From the cell containing the given text, extract its center point as [x, y] coordinate. 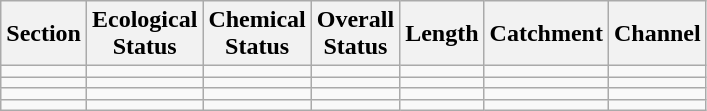
EcologicalStatus [144, 34]
Catchment [546, 34]
Channel [657, 34]
Length [442, 34]
OverallStatus [355, 34]
ChemicalStatus [257, 34]
Section [44, 34]
